Extract the [x, y] coordinate from the center of the cell holding the provided text.  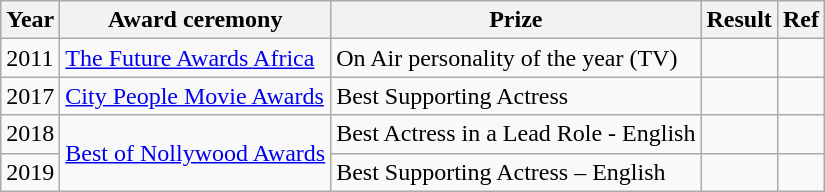
2018 [30, 134]
City People Movie Awards [196, 96]
Ref [800, 20]
2011 [30, 58]
The Future Awards Africa [196, 58]
Best Actress in a Lead Role - English [516, 134]
2019 [30, 172]
Award ceremony [196, 20]
Year [30, 20]
Result [739, 20]
Best Supporting Actress – English [516, 172]
Best of Nollywood Awards [196, 153]
Prize [516, 20]
On Air personality of the year (TV) [516, 58]
Best Supporting Actress [516, 96]
2017 [30, 96]
